Capture the cell that displays the provided text and extract its [x, y] central coordinate. 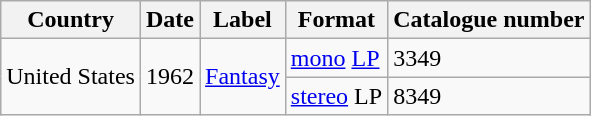
1962 [170, 77]
stereo LP [336, 96]
Country [71, 20]
Label [243, 20]
8349 [489, 96]
Fantasy [243, 77]
3349 [489, 58]
United States [71, 77]
Catalogue number [489, 20]
mono LP [336, 58]
Date [170, 20]
Format [336, 20]
